Detect which cell encompasses the target text, then output its [X, Y] center coordinate. 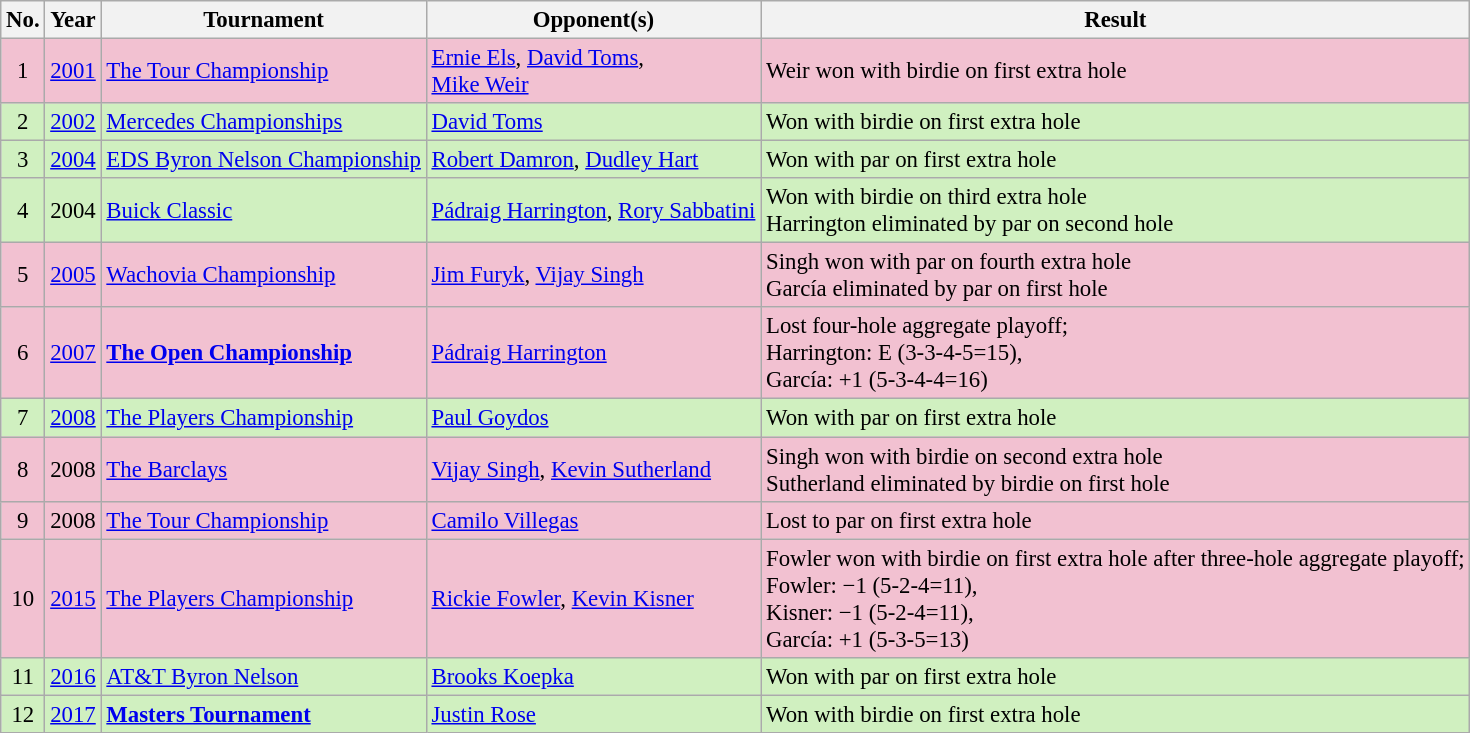
2015 [73, 598]
2002 [73, 122]
Brooks Koepka [594, 676]
2005 [73, 276]
The Open Championship [264, 354]
3 [23, 160]
5 [23, 276]
Robert Damron, Dudley Hart [594, 160]
Paul Goydos [594, 418]
2007 [73, 354]
Opponent(s) [594, 20]
Buick Classic [264, 210]
Masters Tournament [264, 714]
Lost four-hole aggregate playoff;Harrington: E (3-3-4-5=15),García: +1 (5-3-4-4=16) [1116, 354]
EDS Byron Nelson Championship [264, 160]
Tournament [264, 20]
10 [23, 598]
11 [23, 676]
Ernie Els, David Toms, Mike Weir [594, 72]
Won with birdie on third extra holeHarrington eliminated by par on second hole [1116, 210]
1 [23, 72]
Rickie Fowler, Kevin Kisner [594, 598]
Mercedes Championships [264, 122]
Result [1116, 20]
2 [23, 122]
The Barclays [264, 470]
6 [23, 354]
Justin Rose [594, 714]
Pádraig Harrington, Rory Sabbatini [594, 210]
2016 [73, 676]
David Toms [594, 122]
Jim Furyk, Vijay Singh [594, 276]
Weir won with birdie on first extra hole [1116, 72]
7 [23, 418]
Singh won with birdie on second extra holeSutherland eliminated by birdie on first hole [1116, 470]
Pádraig Harrington [594, 354]
Singh won with par on fourth extra holeGarcía eliminated by par on first hole [1116, 276]
2017 [73, 714]
AT&T Byron Nelson [264, 676]
2001 [73, 72]
12 [23, 714]
Lost to par on first extra hole [1116, 520]
4 [23, 210]
9 [23, 520]
Vijay Singh, Kevin Sutherland [594, 470]
Fowler won with birdie on first extra hole after three-hole aggregate playoff;Fowler: −1 (5-2-4=11),Kisner: −1 (5-2-4=11),García: +1 (5-3-5=13) [1116, 598]
Camilo Villegas [594, 520]
Year [73, 20]
No. [23, 20]
8 [23, 470]
Wachovia Championship [264, 276]
